Determine the [X, Y] coordinate at the center of the cell enclosing the given text.  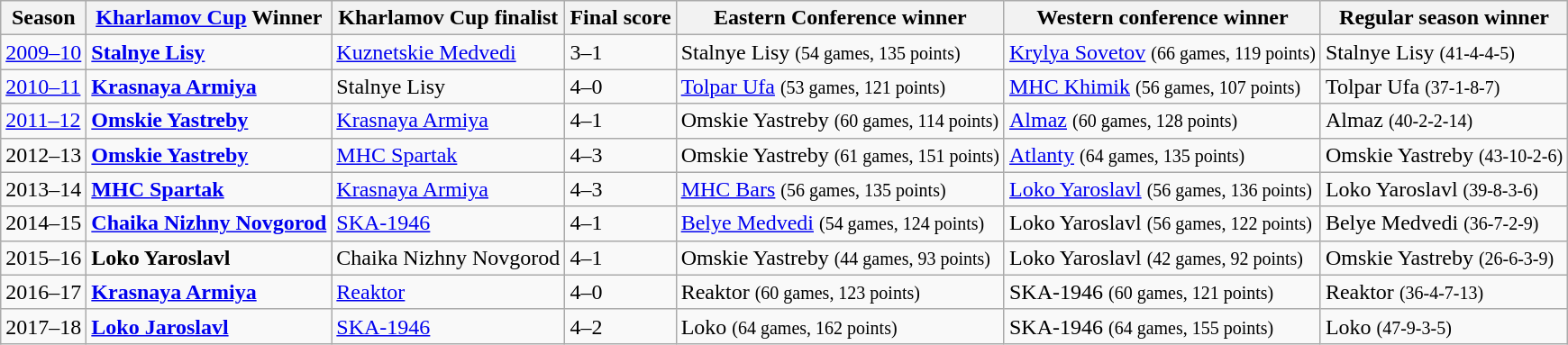
Tolpar Ufa (37-1-8-7) [1444, 86]
Loko Yaroslavl (56 games, 136 points) [1162, 189]
Stalnye Lisy (54 games, 135 points) [840, 52]
2015–16 [43, 258]
SKA-1946 (64 games, 155 points) [1162, 326]
Omskie Yastreby (61 games, 151 points) [840, 155]
Loko (64 games, 162 points) [840, 326]
Belye Medvedi (36-7-2-9) [1444, 223]
Belye Medvedi (54 games, 124 points) [840, 223]
Kharlamov Cup Winner [209, 18]
Loko Jaroslavl [209, 326]
Loko Yaroslavl (39-8-3-6) [1444, 189]
Stalnye Lisy (41-4-4-5) [1444, 52]
2010–11 [43, 86]
Krylya Sovetov (66 games, 119 points) [1162, 52]
MHC Bars (56 games, 135 points) [840, 189]
Loko Yaroslavl [209, 258]
Final score [620, 18]
2009–10 [43, 52]
Tolpar Ufa (53 games, 121 points) [840, 86]
Season [43, 18]
4–2 [620, 326]
Western conference winner [1162, 18]
Reaktor (60 games, 123 points) [840, 292]
SKA-1946 (60 games, 121 points) [1162, 292]
2011–12 [43, 121]
Omskie Yastreby (44 games, 93 points) [840, 258]
Loko Yaroslavl (56 games, 122 points) [1162, 223]
2013–14 [43, 189]
Reaktor (36-4-7-13) [1444, 292]
Almaz (40-2-2-14) [1444, 121]
MHC Khimik (56 games, 107 points) [1162, 86]
2017–18 [43, 326]
Kharlamov Cup finalist [449, 18]
Omskie Yastreby (26-6-3-9) [1444, 258]
Kuznetskie Medvedi [449, 52]
2012–13 [43, 155]
Almaz (60 games, 128 points) [1162, 121]
Loko Yaroslavl (42 games, 92 points) [1162, 258]
3–1 [620, 52]
Omskie Yastreby (43-10-2-6) [1444, 155]
Omskie Yastreby (60 games, 114 points) [840, 121]
Reaktor [449, 292]
Eastern Conference winner [840, 18]
Loko (47-9-3-5) [1444, 326]
2014–15 [43, 223]
Atlanty (64 games, 135 points) [1162, 155]
Regular season winner [1444, 18]
2016–17 [43, 292]
